Output the [X, Y] coordinate of the center of the cell containing the given text.  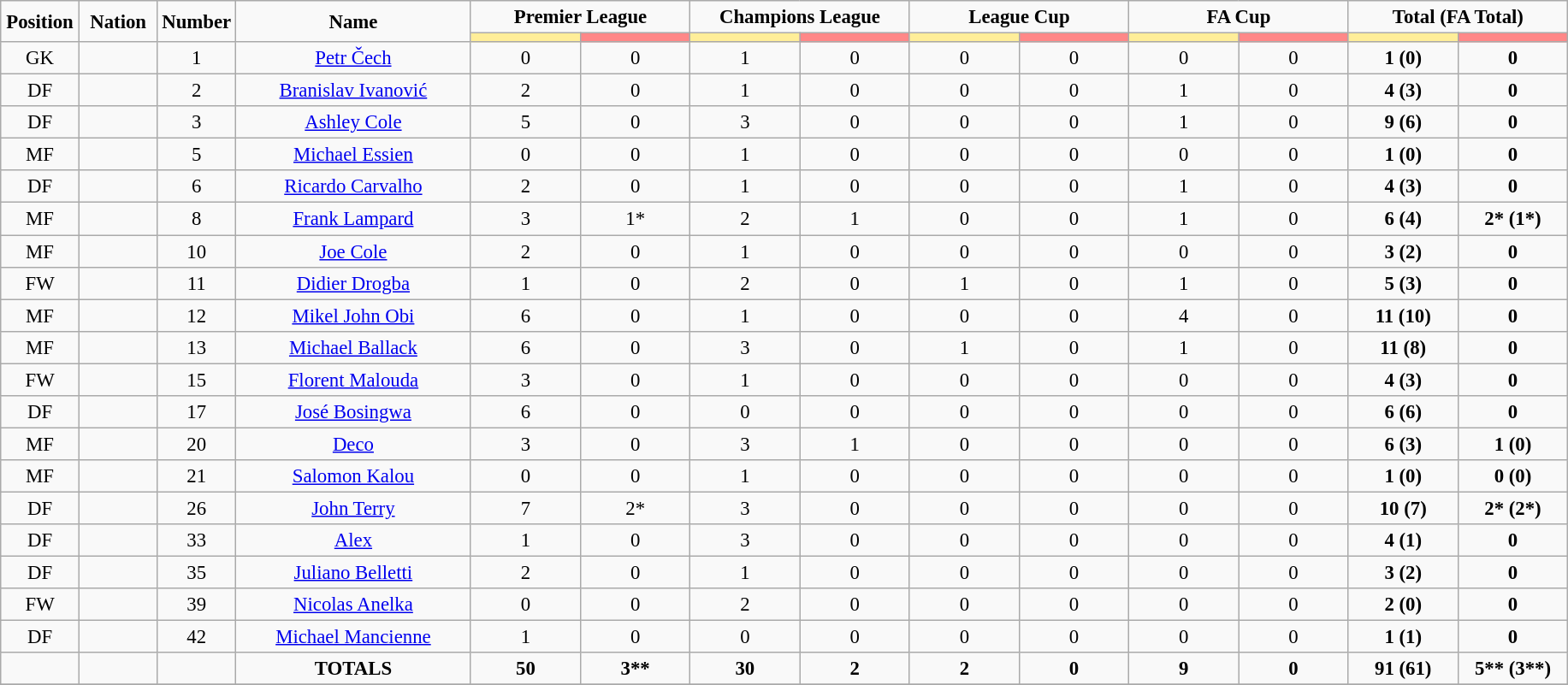
Champions League [800, 17]
Nation [118, 21]
Ricardo Carvalho [354, 187]
33 [197, 540]
Number [197, 21]
11 (10) [1403, 316]
6 (3) [1403, 444]
91 (61) [1403, 669]
11 [197, 283]
2* (1*) [1512, 219]
Premier League [580, 17]
Salomon Kalou [354, 476]
50 [525, 669]
League Cup [1019, 17]
Juliano Belletti [354, 573]
Joe Cole [354, 251]
Michael Mancienne [354, 637]
6 (4) [1403, 219]
15 [197, 380]
Didier Drogba [354, 283]
5** (3**) [1512, 669]
2* [636, 508]
Alex [354, 540]
John Terry [354, 508]
10 [197, 251]
Frank Lampard [354, 219]
1* [636, 219]
Ashley Cole [354, 122]
Branislav Ivanović [354, 91]
Michael Essien [354, 155]
39 [197, 605]
17 [197, 412]
0 (0) [1512, 476]
5 (3) [1403, 283]
3** [636, 669]
2* (2*) [1512, 508]
FA Cup [1239, 17]
José Bosingwa [354, 412]
4 [1184, 316]
Petr Čech [354, 58]
8 [197, 219]
Mikel John Obi [354, 316]
6 (6) [1403, 412]
1 (1) [1403, 637]
11 (8) [1403, 347]
20 [197, 444]
21 [197, 476]
TOTALS [354, 669]
Position [40, 21]
9 (6) [1403, 122]
13 [197, 347]
2 (0) [1403, 605]
Michael Ballack [354, 347]
Name [354, 21]
26 [197, 508]
42 [197, 637]
30 [745, 669]
12 [197, 316]
9 [1184, 669]
4 (1) [1403, 540]
Nicolas Anelka [354, 605]
Florent Malouda [354, 380]
Total (FA Total) [1458, 17]
35 [197, 573]
Deco [354, 444]
10 (7) [1403, 508]
7 [525, 508]
GK [40, 58]
